Scan for the cell matching the given text and deliver its (X, Y) coordinate at center. 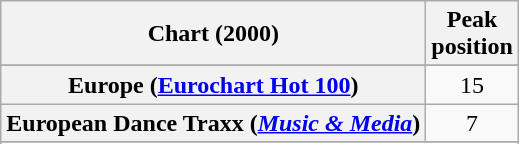
Peakposition (472, 34)
Chart (2000) (214, 34)
7 (472, 123)
European Dance Traxx (Music & Media) (214, 123)
Europe (Eurochart Hot 100) (214, 85)
15 (472, 85)
